Return (X, Y) of the center of cell containing provided text 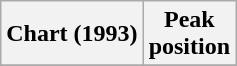
Chart (1993) (72, 34)
Peakposition (189, 34)
